Detect which cell encompasses the target text, then output its (x, y) center coordinate. 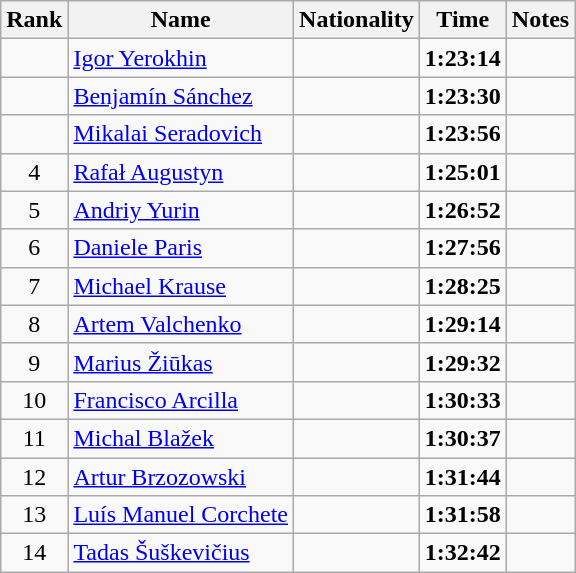
10 (34, 400)
1:28:25 (462, 286)
1:31:44 (462, 477)
1:26:52 (462, 210)
11 (34, 438)
14 (34, 553)
Igor Yerokhin (181, 58)
1:29:14 (462, 324)
Francisco Arcilla (181, 400)
7 (34, 286)
Andriy Yurin (181, 210)
Name (181, 20)
1:31:58 (462, 515)
8 (34, 324)
Rafał Augustyn (181, 172)
12 (34, 477)
Daniele Paris (181, 248)
9 (34, 362)
1:23:56 (462, 134)
Artem Valchenko (181, 324)
5 (34, 210)
1:30:33 (462, 400)
Rank (34, 20)
Nationality (357, 20)
Mikalai Seradovich (181, 134)
1:25:01 (462, 172)
13 (34, 515)
1:27:56 (462, 248)
Benjamín Sánchez (181, 96)
1:23:30 (462, 96)
Michael Krause (181, 286)
Artur Brzozowski (181, 477)
1:29:32 (462, 362)
Notes (540, 20)
1:23:14 (462, 58)
1:32:42 (462, 553)
Luís Manuel Corchete (181, 515)
6 (34, 248)
Michal Blažek (181, 438)
Marius Žiūkas (181, 362)
4 (34, 172)
Tadas Šuškevičius (181, 553)
Time (462, 20)
1:30:37 (462, 438)
